Provide the (X, Y) coordinate of the cell's center where the given text is located.  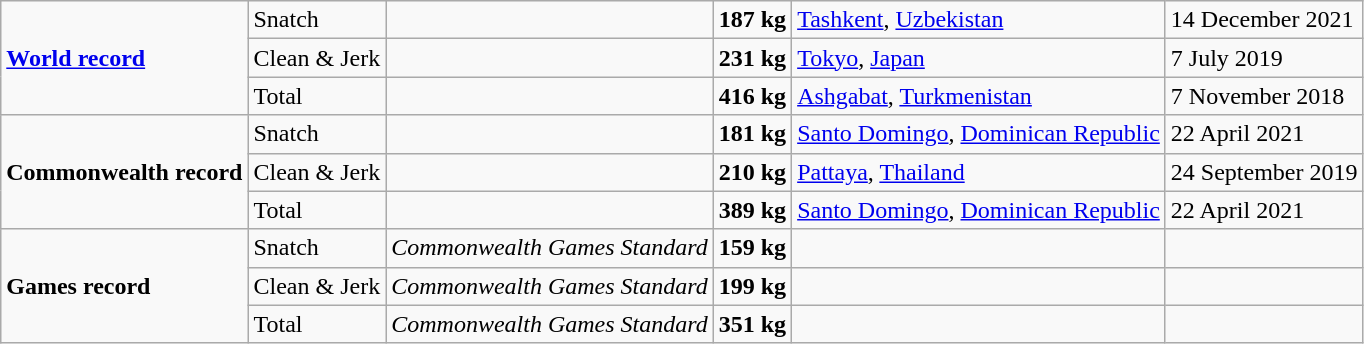
231 kg (752, 58)
199 kg (752, 286)
389 kg (752, 210)
416 kg (752, 96)
Tashkent, Uzbekistan (979, 20)
Tokyo, Japan (979, 58)
Games record (124, 286)
24 September 2019 (1264, 172)
Ashgabat, Turkmenistan (979, 96)
World record (124, 58)
Pattaya, Thailand (979, 172)
351 kg (752, 324)
181 kg (752, 134)
7 November 2018 (1264, 96)
Commonwealth record (124, 172)
14 December 2021 (1264, 20)
210 kg (752, 172)
7 July 2019 (1264, 58)
159 kg (752, 248)
187 kg (752, 20)
